Provide the [x, y] coordinate of the cell's center where the given text is located.  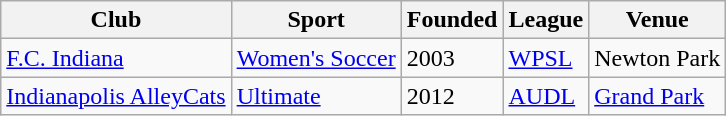
Sport [316, 20]
Newton Park [658, 58]
2012 [452, 96]
Founded [452, 20]
WPSL [546, 58]
Venue [658, 20]
League [546, 20]
F.C. Indiana [116, 58]
2003 [452, 58]
Indianapolis AlleyCats [116, 96]
Women's Soccer [316, 58]
Club [116, 20]
Ultimate [316, 96]
Grand Park [658, 96]
AUDL [546, 96]
